Determine the (X, Y) coordinate at the center of the cell enclosing the given text.  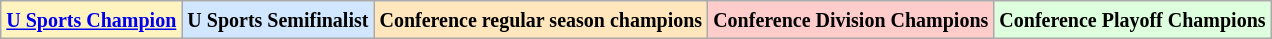
U Sports Semifinalist (278, 20)
Conference Playoff Champions (1132, 20)
Conference regular season champions (541, 20)
Conference Division Champions (851, 20)
U Sports Champion (92, 20)
